Output the (X, Y) coordinate of the center of the cell containing the given text.  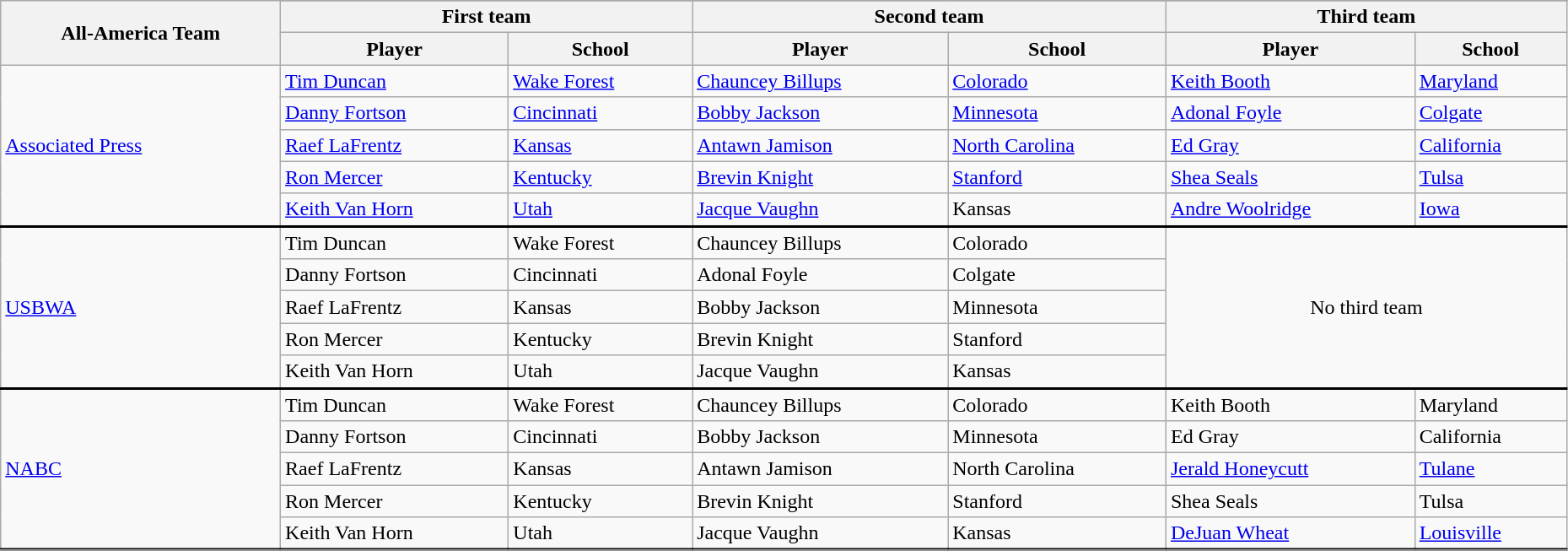
NABC (141, 469)
USBWA (141, 307)
Second team (929, 17)
Iowa (1490, 209)
DeJuan Wheat (1291, 533)
Associated Press (141, 145)
Third team (1366, 17)
First team (487, 17)
Andre Woolridge (1291, 209)
Tulane (1490, 469)
Louisville (1490, 533)
Jerald Honeycutt (1291, 469)
No third team (1366, 307)
All-America Team (141, 33)
